Provide the (X, Y) coordinate of the cell's center where the given text is located.  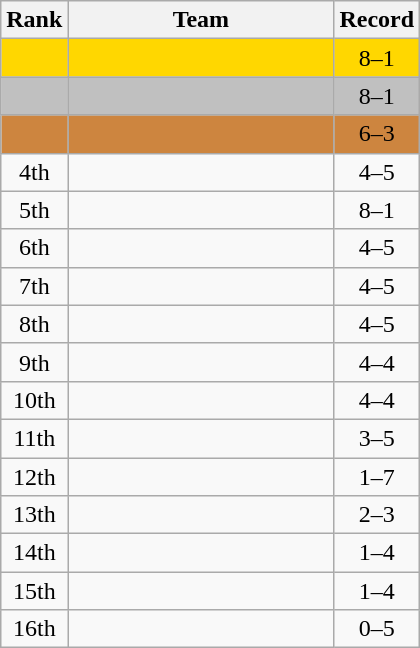
Team (201, 20)
0–5 (377, 629)
6–3 (377, 134)
1–7 (377, 477)
11th (34, 438)
12th (34, 477)
6th (34, 248)
Rank (34, 20)
4th (34, 172)
16th (34, 629)
8th (34, 324)
5th (34, 210)
13th (34, 515)
9th (34, 362)
14th (34, 553)
2–3 (377, 515)
10th (34, 400)
3–5 (377, 438)
7th (34, 286)
Record (377, 20)
15th (34, 591)
